Output the (X, Y) coordinate of the center of the cell containing the given text.  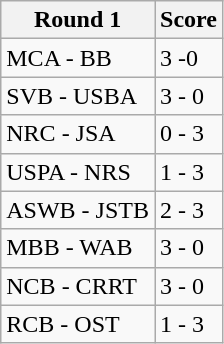
Score (188, 20)
Round 1 (78, 20)
MCA - BB (78, 58)
2 - 3 (188, 210)
RCB - OST (78, 324)
SVB - USBA (78, 96)
3 -0 (188, 58)
USPA - NRS (78, 172)
ASWB - JSTB (78, 210)
NRC - JSA (78, 134)
0 - 3 (188, 134)
NCB - CRRT (78, 286)
MBB - WAB (78, 248)
